Search for the cell housing the specified text and yield its (x, y) center coordinate. 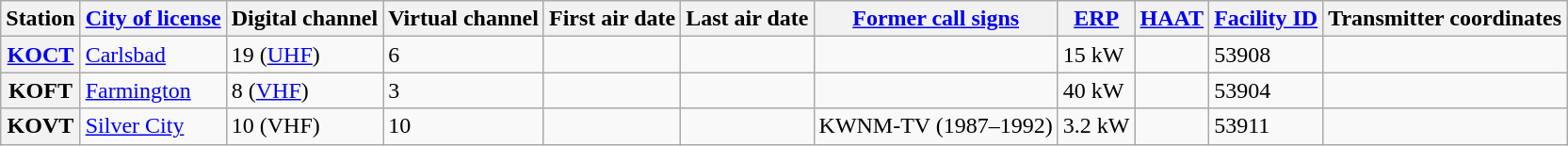
3 (463, 90)
15 kW (1096, 55)
Virtual channel (463, 19)
10 (VHF) (304, 126)
Station (40, 19)
6 (463, 55)
HAAT (1172, 19)
First air date (612, 19)
KWNM-TV (1987–1992) (936, 126)
Digital channel (304, 19)
40 kW (1096, 90)
Last air date (748, 19)
Transmitter coordinates (1445, 19)
8 (VHF) (304, 90)
Former call signs (936, 19)
53911 (1266, 126)
KOFT (40, 90)
19 (UHF) (304, 55)
53908 (1266, 55)
3.2 kW (1096, 126)
Silver City (153, 126)
Farmington (153, 90)
KOVT (40, 126)
ERP (1096, 19)
Facility ID (1266, 19)
KOCT (40, 55)
10 (463, 126)
Carlsbad (153, 55)
City of license (153, 19)
53904 (1266, 90)
